Capture the cell that displays the provided text and extract its (x, y) central coordinate. 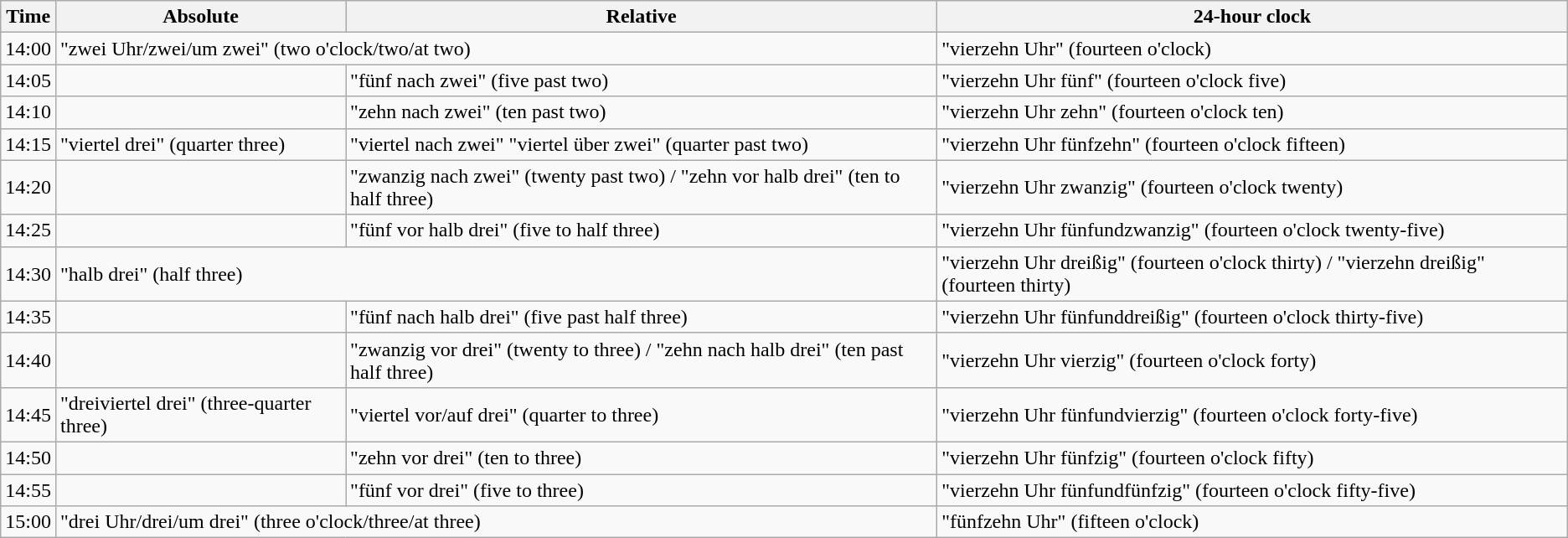
15:00 (28, 522)
14:45 (28, 414)
"zehn vor drei" (ten to three) (642, 458)
"dreiviertel drei" (three-quarter three) (200, 414)
Absolute (200, 17)
14:50 (28, 458)
14:35 (28, 317)
"vierzehn Uhr fünfundvierzig" (fourteen o'clock forty-five) (1253, 414)
"zwei Uhr/zwei/um zwei" (two o'clock/two/at two) (496, 49)
14:10 (28, 112)
14:05 (28, 80)
"fünf nach zwei" (five past two) (642, 80)
"vierzehn Uhr zehn" (fourteen o'clock ten) (1253, 112)
14:00 (28, 49)
"zwanzig nach zwei" (twenty past two) / "zehn vor halb drei" (ten to half three) (642, 188)
14:25 (28, 230)
"vierzehn Uhr dreißig" (fourteen o'clock thirty) / "vierzehn dreißig" (fourteen thirty) (1253, 273)
14:30 (28, 273)
"viertel drei" (quarter three) (200, 144)
"fünf nach halb drei" (five past half three) (642, 317)
24-hour clock (1253, 17)
"halb drei" (half three) (496, 273)
"zwanzig vor drei" (twenty to three) / "zehn nach halb drei" (ten past half three) (642, 360)
"vierzehn Uhr fünf" (fourteen o'clock five) (1253, 80)
"drei Uhr/drei/um drei" (three o'clock/three/at three) (496, 522)
"viertel vor/auf drei" (quarter to three) (642, 414)
"vierzehn Uhr" (fourteen o'clock) (1253, 49)
14:20 (28, 188)
"viertel nach zwei" "viertel über zwei" (quarter past two) (642, 144)
"fünf vor halb drei" (five to half three) (642, 230)
"fünf vor drei" (five to three) (642, 490)
Relative (642, 17)
"vierzehn Uhr fünfzig" (fourteen o'clock fifty) (1253, 458)
"vierzehn Uhr fünfundfünfzig" (fourteen o'clock fifty-five) (1253, 490)
Time (28, 17)
14:55 (28, 490)
"vierzehn Uhr zwanzig" (fourteen o'clock twenty) (1253, 188)
"vierzehn Uhr vierzig" (fourteen o'clock forty) (1253, 360)
14:15 (28, 144)
"vierzehn Uhr fünfunddreißig" (fourteen o'clock thirty-five) (1253, 317)
"vierzehn Uhr fünfundzwanzig" (fourteen o'clock twenty-five) (1253, 230)
"vierzehn Uhr fünfzehn" (fourteen o'clock fifteen) (1253, 144)
"fünfzehn Uhr" (fifteen o'clock) (1253, 522)
"zehn nach zwei" (ten past two) (642, 112)
14:40 (28, 360)
